Identify which cell holds the provided text, then report its (X, Y) central coordinate. 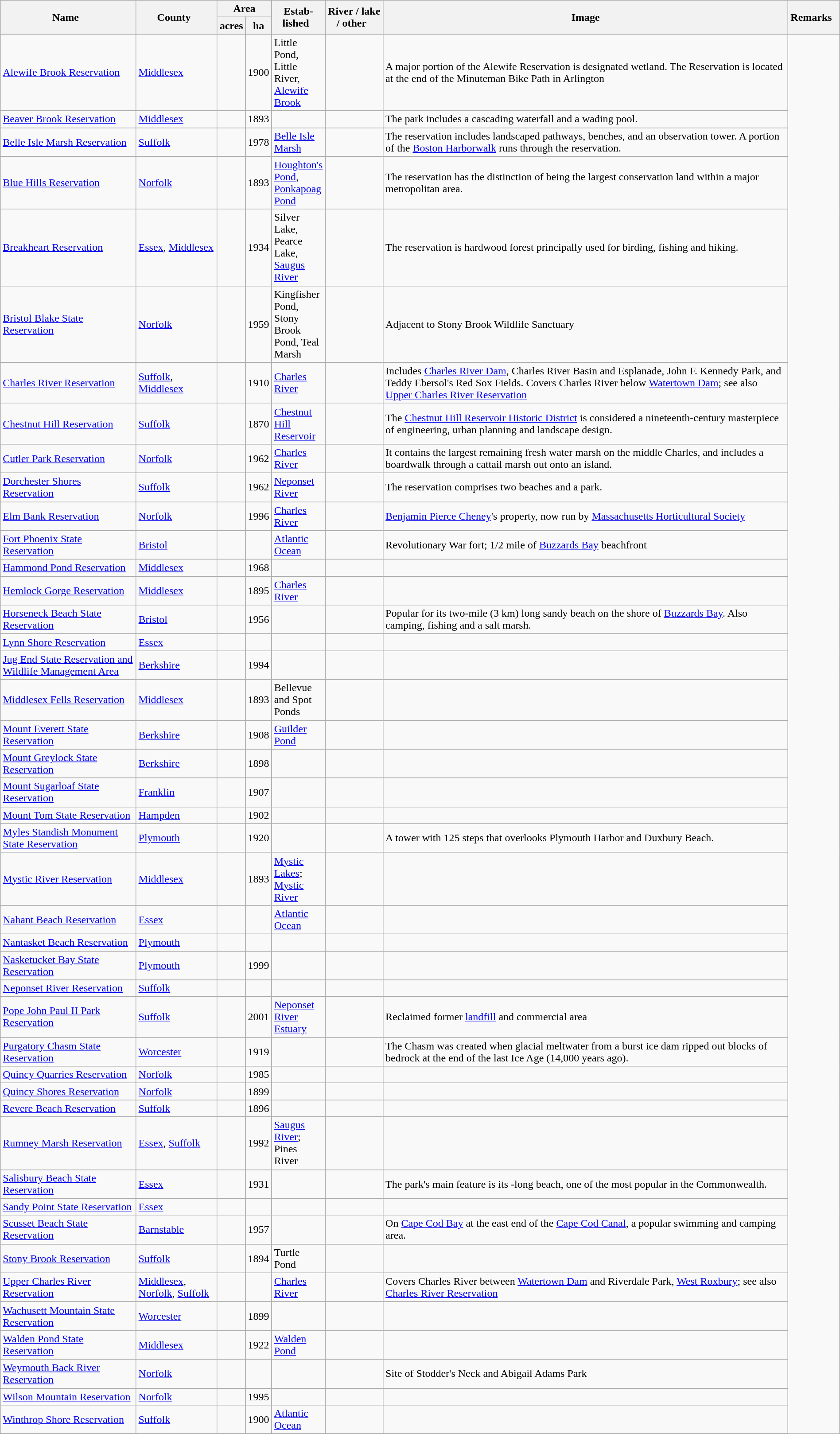
1995 (259, 1397)
The reservation is hardwood forest principally used for birding, fishing and hiking. (586, 247)
Estab- lished (299, 17)
Mystic River Reservation (68, 879)
Wilson Mountain Reservation (68, 1397)
Neponset River (299, 487)
Reclaimed former landfill and commercial area (586, 1017)
Wachusett Mountain State Reservation (68, 1316)
Elm Bank Reservation (68, 516)
Salisbury Beach State Reservation (68, 1184)
Mount Tom State Reservation (68, 815)
The park's main feature is its -long beach, one of the most popular in the Commonwealth. (586, 1184)
Quincy Shores Reservation (68, 1092)
Franklin (176, 792)
Kingfisher Pond, Stony Brook Pond, Teal Marsh (299, 324)
1968 (259, 568)
1907 (259, 792)
Neponset River Estuary (299, 1017)
Mount Sugarloaf State Reservation (68, 792)
1992 (259, 1143)
Silver Lake, Pearce Lake, Saugus River (299, 247)
Middlesex Fells Reservation (68, 700)
Walden Pond (299, 1345)
Revere Beach Reservation (68, 1108)
Mystic Lakes; Mystic River (299, 879)
Lynn Shore Reservation (68, 642)
Benjamin Pierce Cheney's property, now run by Massachusetts Horticultural Society (586, 516)
Fort Phoenix State Reservation (68, 545)
Hammond Pond Reservation (68, 568)
1896 (259, 1108)
1959 (259, 324)
Upper Charles River Reservation (68, 1287)
1908 (259, 734)
Turtle Pond (299, 1258)
The park includes a cascading waterfall and a wading pool. (586, 119)
Barnstable (176, 1230)
Myles Standish Monument State Reservation (68, 838)
1910 (259, 383)
Belle Isle Marsh Reservation (68, 142)
1920 (259, 838)
1985 (259, 1075)
Sandy Point State Reservation (68, 1207)
A major portion of the Alewife Reservation is designated wetland. The Reservation is located at the end of the Minuteman Bike Path in Arlington (586, 73)
Revolutionary War fort; 1/2 mile of Buzzards Bay beachfront (586, 545)
Nantasket Beach Reservation (68, 942)
Adjacent to Stony Brook Wildlife Sanctuary (586, 324)
Scusset Beach State Reservation (68, 1230)
Nahant Beach Reservation (68, 920)
The reservation includes landscaped pathways, benches, and an observation tower. A portion of the Boston Harborwalk runs through the reservation. (586, 142)
Mount Everett State Reservation (68, 734)
Houghton's Pond, Ponkapoag Pond (299, 183)
It contains the largest remaining fresh water marsh on the middle Charles, and includes a boardwalk through a cattail marsh out onto an island. (586, 458)
Weymouth Back River Reservation (68, 1373)
Bristol Blake State Reservation (68, 324)
Nasketucket Bay State Reservation (68, 965)
1994 (259, 665)
1934 (259, 247)
1956 (259, 619)
Guilder Pond (299, 734)
Horseneck Beach State Reservation (68, 619)
1996 (259, 516)
acres (231, 26)
Suffolk, Middlesex (176, 383)
The reservation comprises two beaches and a park. (586, 487)
River / lake / other (354, 17)
1870 (259, 424)
Winthrop Shore Reservation (68, 1419)
Remarks (814, 17)
Chestnut Hill Reservation (68, 424)
Breakheart Reservation (68, 247)
1894 (259, 1258)
Alewife Brook Reservation (68, 73)
Walden Pond State Reservation (68, 1345)
1919 (259, 1052)
Blue Hills Reservation (68, 183)
Purgatory Chasm State Reservation (68, 1052)
Image (586, 17)
Name (68, 17)
Dorchester Shores Reservation (68, 487)
Jug End State Reservation and Wildlife Management Area (68, 665)
Essex, Middlesex (176, 247)
Little Pond, Little River, Alewife Brook (299, 73)
The Chestnut Hill Reservoir Historic District is considered a nineteenth-century masterpiece of engineering, urban planning and landscape design. (586, 424)
Area (245, 9)
The reservation has the distinction of being the largest conservation land within a major metropolitan area. (586, 183)
Cutler Park Reservation (68, 458)
A tower with 125 steps that overlooks Plymouth Harbor and Duxbury Beach. (586, 838)
Essex, Suffolk (176, 1143)
1978 (259, 142)
ha (259, 26)
Rumney Marsh Reservation (68, 1143)
1922 (259, 1345)
On Cape Cod Bay at the east end of the Cape Cod Canal, a popular swimming and camping area. (586, 1230)
1902 (259, 815)
2001 (259, 1017)
Stony Brook Reservation (68, 1258)
Mount Greylock State Reservation (68, 764)
1999 (259, 965)
County (176, 17)
1898 (259, 764)
Covers Charles River between Watertown Dam and Riverdale Park, West Roxbury; see also Charles River Reservation (586, 1287)
Bellevue and Spot Ponds (299, 700)
Hampden (176, 815)
1931 (259, 1184)
1895 (259, 591)
Site of Stodder's Neck and Abigail Adams Park (586, 1373)
Belle Isle Marsh (299, 142)
The Chasm was created when glacial meltwater from a burst ice dam ripped out blocks of bedrock at the end of the last Ice Age (14,000 years ago). (586, 1052)
Saugus River; Pines River (299, 1143)
Neponset River Reservation (68, 988)
Chestnut Hill Reservoir (299, 424)
Charles River Reservation (68, 383)
Middlesex, Norfolk, Suffolk (176, 1287)
Pope John Paul II Park Reservation (68, 1017)
1957 (259, 1230)
Popular for its two-mile (3 km) long sandy beach on the shore of Buzzards Bay. Also camping, fishing and a salt marsh. (586, 619)
Hemlock Gorge Reservation (68, 591)
Beaver Brook Reservation (68, 119)
Quincy Quarries Reservation (68, 1075)
